Capture the cell that displays the provided text and extract its (X, Y) central coordinate. 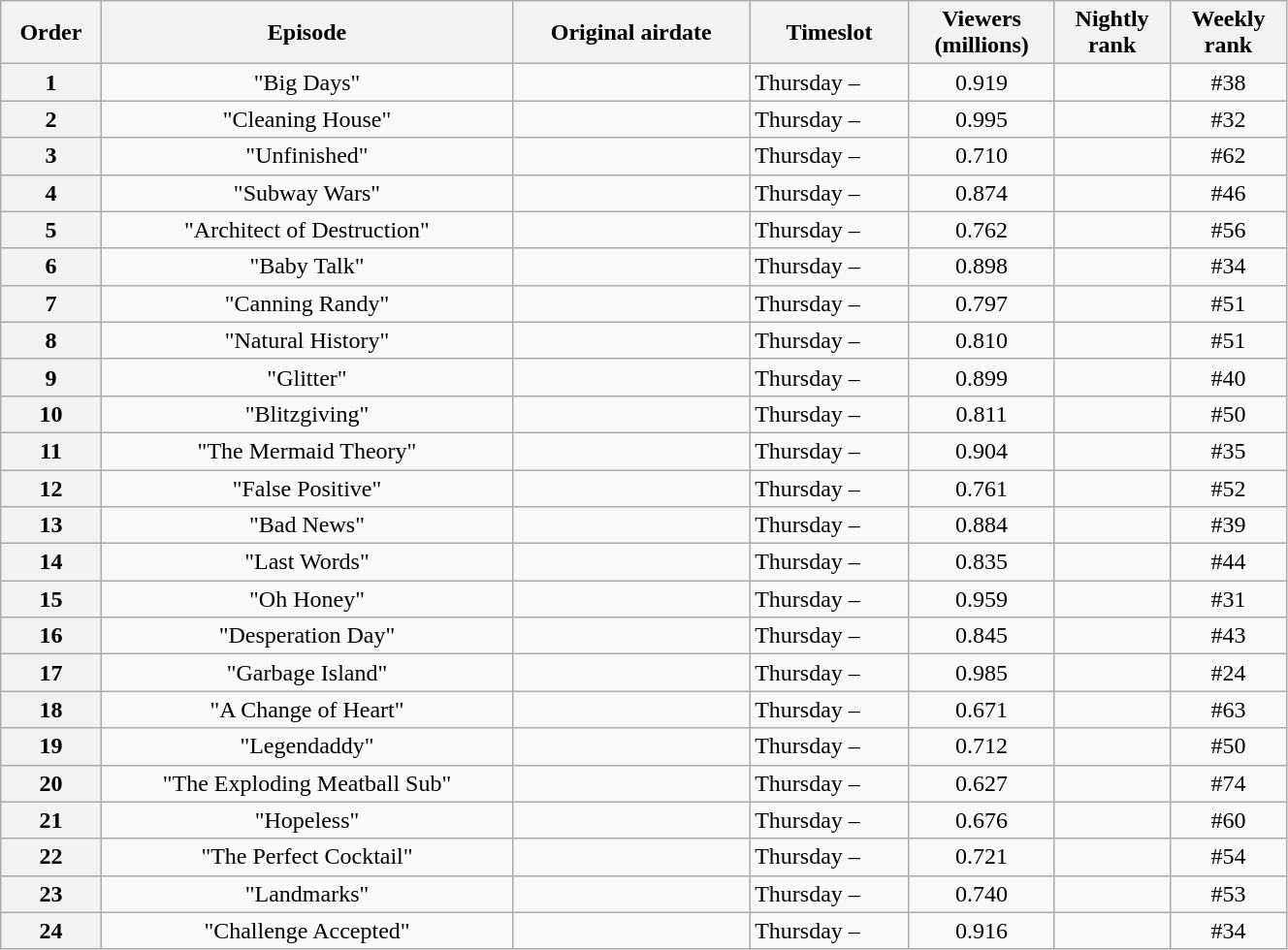
"Blitzgiving" (306, 414)
"Legendaddy" (306, 746)
#62 (1229, 156)
Episode (306, 33)
#39 (1229, 525)
#60 (1229, 820)
0.985 (982, 673)
0.959 (982, 599)
13 (50, 525)
9 (50, 377)
#38 (1229, 82)
"The Mermaid Theory" (306, 451)
0.884 (982, 525)
0.676 (982, 820)
3 (50, 156)
17 (50, 673)
"Last Words" (306, 562)
"Glitter" (306, 377)
0.874 (982, 193)
10 (50, 414)
#53 (1229, 894)
16 (50, 636)
"Subway Wars" (306, 193)
0.811 (982, 414)
#54 (1229, 857)
#43 (1229, 636)
7 (50, 303)
23 (50, 894)
12 (50, 488)
#46 (1229, 193)
"Big Days" (306, 82)
20 (50, 783)
"Desperation Day" (306, 636)
0.898 (982, 267)
0.995 (982, 119)
"Architect of Destruction" (306, 230)
0.721 (982, 857)
0.710 (982, 156)
8 (50, 340)
Timeslot (830, 33)
2 (50, 119)
6 (50, 267)
#44 (1229, 562)
0.916 (982, 931)
24 (50, 931)
"Oh Honey" (306, 599)
#40 (1229, 377)
18 (50, 710)
15 (50, 599)
#63 (1229, 710)
0.845 (982, 636)
11 (50, 451)
#24 (1229, 673)
22 (50, 857)
0.627 (982, 783)
Nightlyrank (1112, 33)
0.740 (982, 894)
"Bad News" (306, 525)
0.761 (982, 488)
"The Exploding Meatball Sub" (306, 783)
"Canning Randy" (306, 303)
21 (50, 820)
0.762 (982, 230)
#52 (1229, 488)
0.899 (982, 377)
#56 (1229, 230)
"Cleaning House" (306, 119)
0.712 (982, 746)
"A Change of Heart" (306, 710)
0.904 (982, 451)
#32 (1229, 119)
Original airdate (631, 33)
"Challenge Accepted" (306, 931)
#31 (1229, 599)
Order (50, 33)
"Hopeless" (306, 820)
"Garbage Island" (306, 673)
19 (50, 746)
Weeklyrank (1229, 33)
4 (50, 193)
"Baby Talk" (306, 267)
#35 (1229, 451)
14 (50, 562)
0.671 (982, 710)
"Unfinished" (306, 156)
"False Positive" (306, 488)
5 (50, 230)
"Landmarks" (306, 894)
0.919 (982, 82)
0.797 (982, 303)
0.835 (982, 562)
#74 (1229, 783)
"The Perfect Cocktail" (306, 857)
Viewers(millions) (982, 33)
"Natural History" (306, 340)
1 (50, 82)
0.810 (982, 340)
